Provide the (x, y) coordinate of the cell's center where the given text is located.  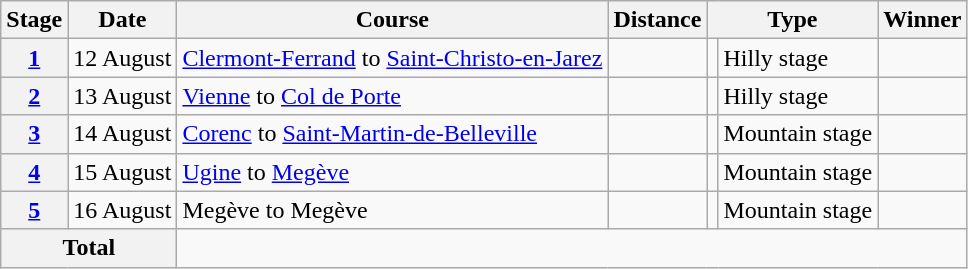
Date (122, 20)
Corenc to Saint-Martin-de-Belleville (392, 134)
3 (34, 134)
Stage (34, 20)
Course (392, 20)
Total (89, 248)
1 (34, 58)
12 August (122, 58)
Vienne to Col de Porte (392, 96)
Ugine to Megève (392, 172)
13 August (122, 96)
14 August (122, 134)
Distance (658, 20)
Megève to Megève (392, 210)
16 August (122, 210)
Type (792, 20)
15 August (122, 172)
Winner (922, 20)
5 (34, 210)
Clermont-Ferrand to Saint-Christo-en-Jarez (392, 58)
4 (34, 172)
2 (34, 96)
